From the cell containing the given text, extract its center point as (X, Y) coordinate. 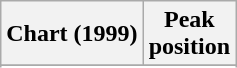
Chart (1999) (72, 34)
Peakposition (189, 34)
